Provide the [x, y] coordinate of the cell's center where the given text is located.  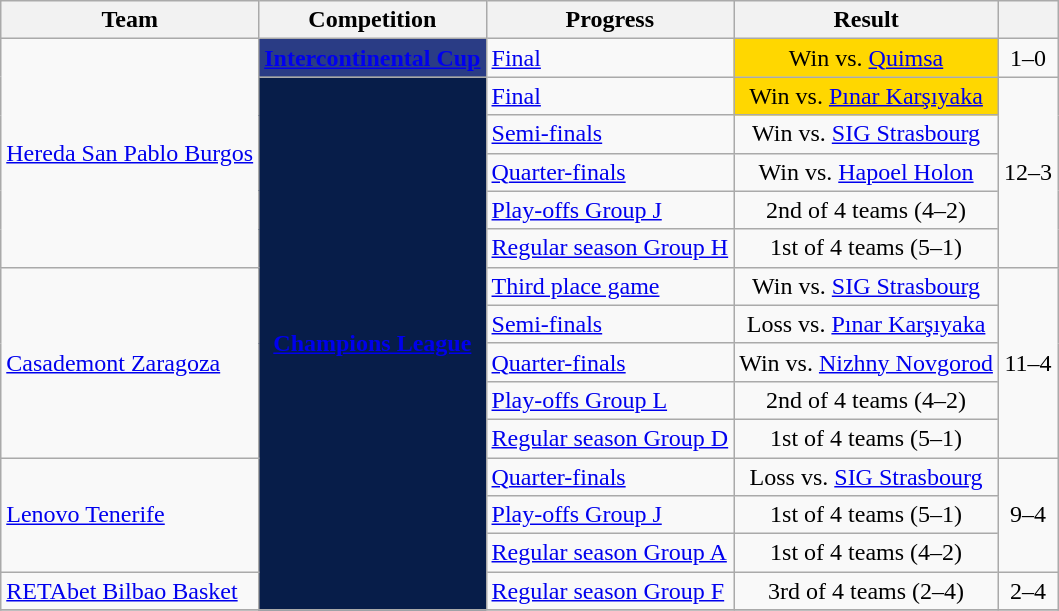
Regular season Group A [610, 553]
Lenovo Tenerife [130, 515]
Loss vs. SIG Strasbourg [866, 477]
Regular season Group H [610, 248]
Hereda San Pablo Burgos [130, 153]
2–4 [1028, 591]
Team [130, 20]
Win vs. Hapoel Holon [866, 172]
Regular season Group F [610, 591]
11–4 [1028, 362]
Casademont Zaragoza [130, 362]
Competition [372, 20]
3rd of 4 teams (2–4) [866, 591]
Champions League [372, 344]
Loss vs. Pınar Karşıyaka [866, 324]
Intercontinental Cup [372, 58]
Progress [610, 20]
Win vs. Nizhny Novgorod [866, 362]
Regular season Group D [610, 438]
RETAbet Bilbao Basket [130, 591]
1–0 [1028, 58]
1st of 4 teams (4–2) [866, 553]
9–4 [1028, 515]
12–3 [1028, 172]
Win vs. Quimsa [866, 58]
Third place game [610, 286]
Play-offs Group L [610, 400]
Result [866, 20]
Win vs. Pınar Karşıyaka [866, 96]
